For the text-containing cell, return its midpoint in (x, y) coordinate format. 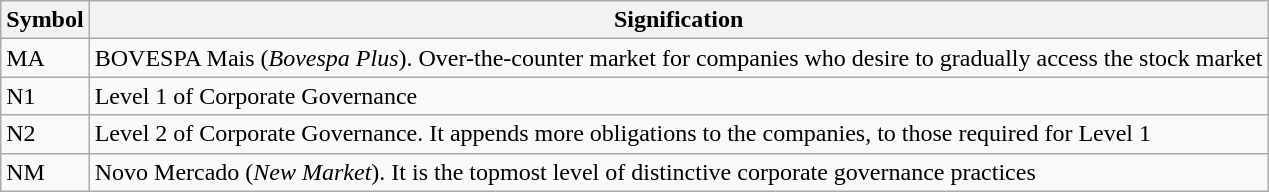
Signification (678, 20)
Level 1 of Corporate Governance (678, 96)
Novo Mercado (New Market). It is the topmost level of distinctive corporate governance practices (678, 172)
N1 (45, 96)
N2 (45, 134)
MA (45, 58)
NM (45, 172)
BOVESPA Mais (Bovespa Plus). Over-the-counter market for companies who desire to gradually access the stock market (678, 58)
Level 2 of Corporate Governance. It appends more obligations to the companies, to those required for Level 1 (678, 134)
Symbol (45, 20)
